Capture the cell that displays the provided text and extract its [X, Y] central coordinate. 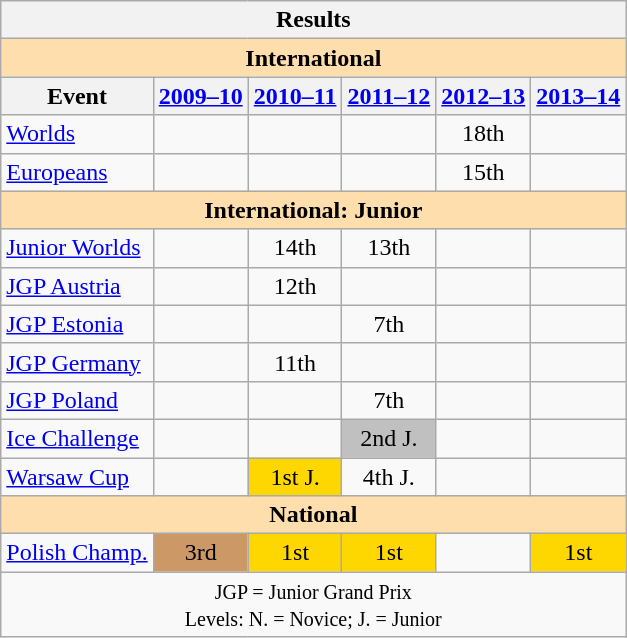
International [314, 58]
2010–11 [295, 96]
13th [389, 248]
18th [484, 134]
Results [314, 20]
JGP Estonia [77, 324]
2nd J. [389, 438]
15th [484, 172]
11th [295, 362]
2013–14 [578, 96]
JGP Austria [77, 286]
12th [295, 286]
Junior Worlds [77, 248]
JGP Poland [77, 400]
JGP = Junior Grand Prix Levels: N. = Novice; J. = Junior [314, 604]
3rd [200, 553]
Polish Champ. [77, 553]
Ice Challenge [77, 438]
JGP Germany [77, 362]
Warsaw Cup [77, 477]
14th [295, 248]
Europeans [77, 172]
4th J. [389, 477]
1st J. [295, 477]
2012–13 [484, 96]
2011–12 [389, 96]
National [314, 515]
Worlds [77, 134]
2009–10 [200, 96]
Event [77, 96]
International: Junior [314, 210]
